Output the (X, Y) coordinate of the center of the cell containing the given text.  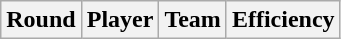
Team (193, 20)
Player (120, 20)
Round (41, 20)
Efficiency (283, 20)
